Pinpoint the cell where the given text exists, returning its (x, y) midpoint coordinate. 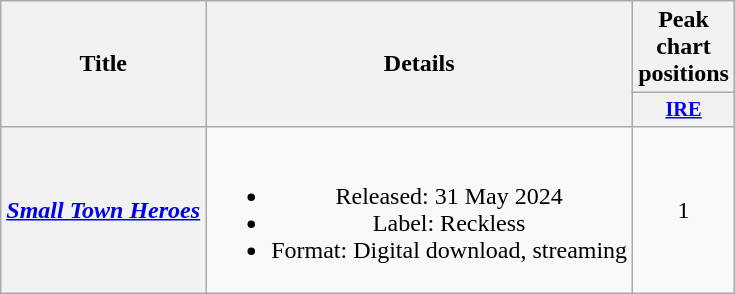
Peak chart positions (684, 47)
Released: 31 May 2024Label: RecklessFormat: Digital download, streaming (420, 210)
Details (420, 64)
Title (104, 64)
Small Town Heroes (104, 210)
1 (684, 210)
IRE (684, 110)
